Scan for the cell matching the given text and deliver its (X, Y) coordinate at center. 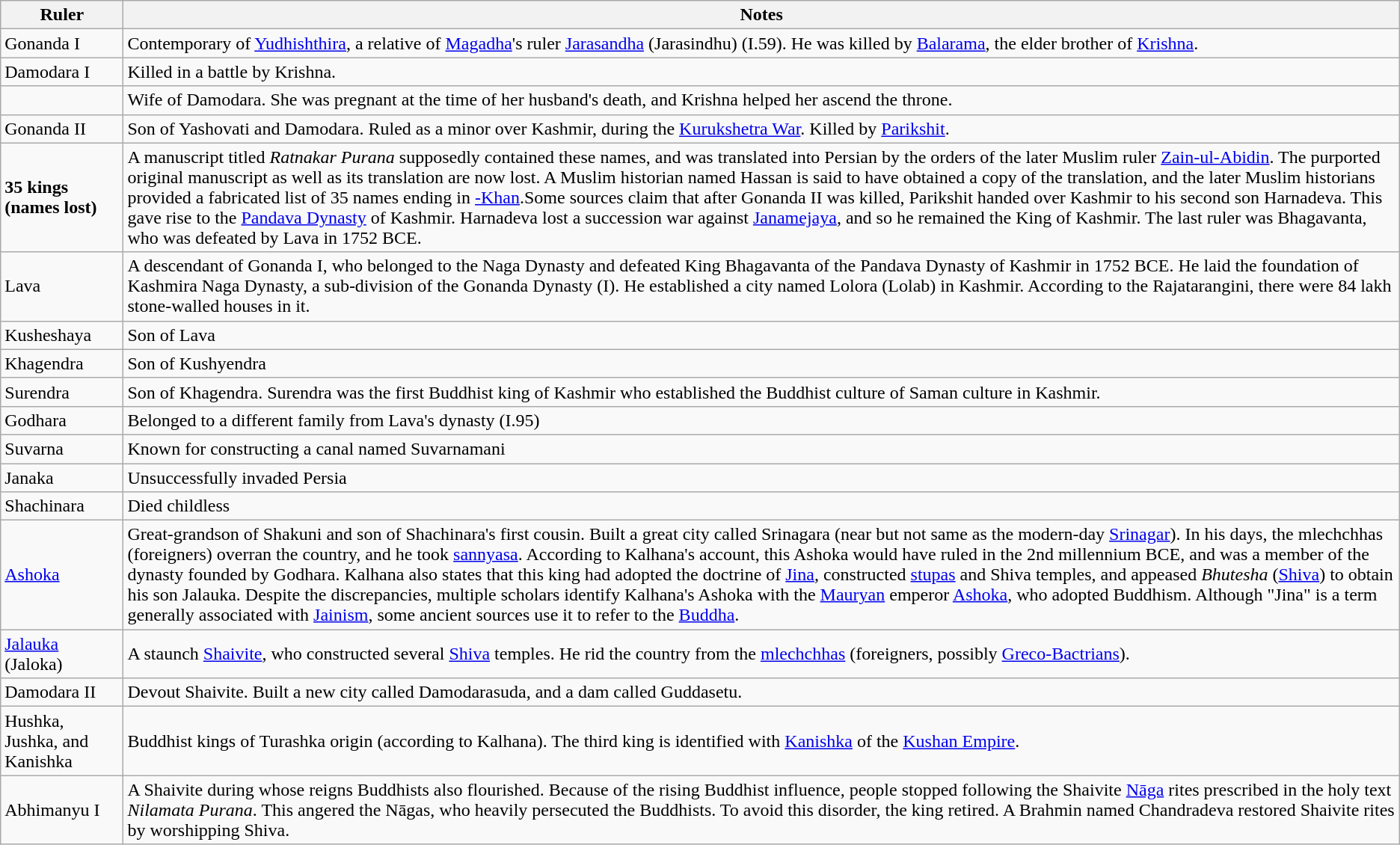
Janaka (62, 478)
A staunch Shaivite, who constructed several Shiva temples. He rid the country from the mlechchhas (foreigners, possibly Greco-Bactrians). (761, 654)
Shachinara (62, 506)
Son of Yashovati and Damodara. Ruled as a minor over Kashmir, during the Kurukshetra War. Killed by Parikshit. (761, 129)
Hushka, Jushka, and Kanishka (62, 741)
Contemporary of Yudhishthira, a relative of Magadha's ruler Jarasandha (Jarasindhu) (I.59). He was killed by Balarama, the elder brother of Krishna. (761, 43)
Died childless (761, 506)
Surendra (62, 392)
Damodara II (62, 692)
Gonanda II (62, 129)
35 kings(names lost) (62, 197)
Kusheshaya (62, 335)
Jalauka (Jaloka) (62, 654)
Belonged to a different family from Lava's dynasty (I.95) (761, 420)
Son of Lava (761, 335)
Unsuccessfully invaded Persia (761, 478)
Gonanda I (62, 43)
Notes (761, 15)
Son of Khagendra. Surendra was the first Buddhist king of Kashmir who established the Buddhist culture of Saman culture in Kashmir. (761, 392)
Suvarna (62, 449)
Lava (62, 286)
Abhimanyu I (62, 810)
Buddhist kings of Turashka origin (according to Kalhana). The third king is identified with Kanishka of the Kushan Empire. (761, 741)
Killed in a battle by Krishna. (761, 72)
Khagendra (62, 363)
Ruler (62, 15)
Damodara I (62, 72)
Godhara (62, 420)
Wife of Damodara. She was pregnant at the time of her husband's death, and Krishna helped her ascend the throne. (761, 100)
Devout Shaivite. Built a new city called Damodarasuda, and a dam called Guddasetu. (761, 692)
Known for constructing a canal named Suvarnamani (761, 449)
Ashoka (62, 575)
Son of Kushyendra (761, 363)
